Detect which cell encompasses the target text, then output its (x, y) center coordinate. 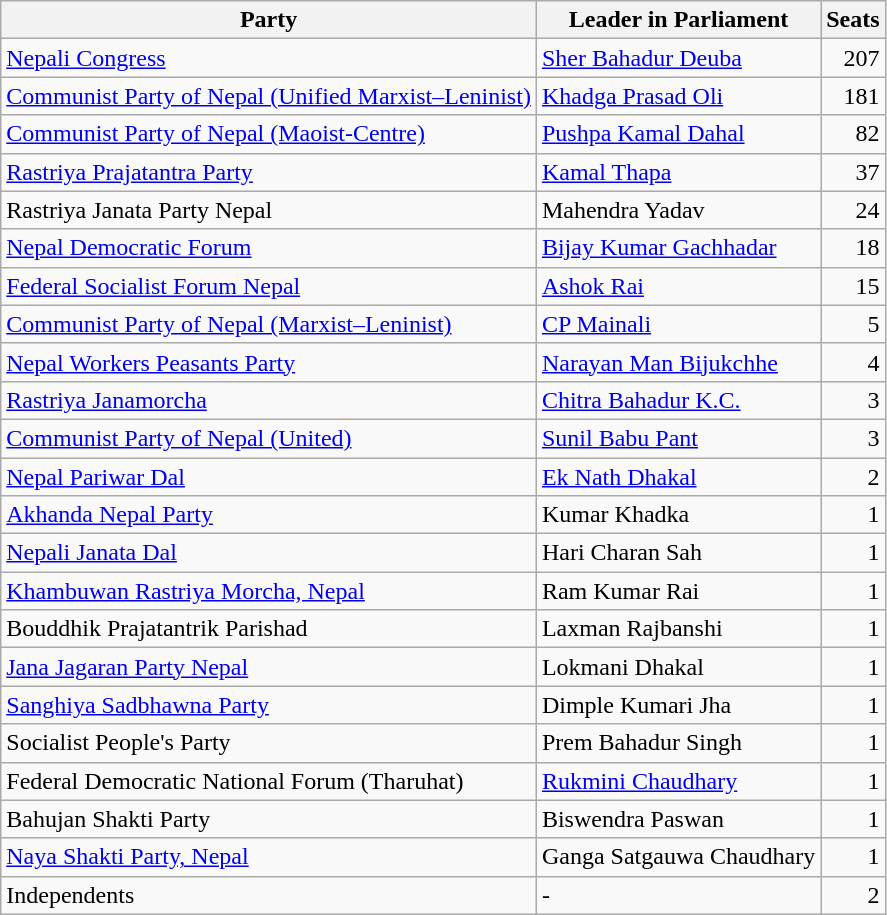
Nepal Pariwar Dal (269, 477)
Naya Shakti Party, Nepal (269, 857)
Bouddhik Prajatantrik Parishad (269, 629)
Leader in Parliament (678, 20)
Laxman Rajbanshi (678, 629)
Party (269, 20)
Communist Party of Nepal (United) (269, 438)
Prem Bahadur Singh (678, 743)
Hari Charan Sah (678, 553)
Khadga Prasad Oli (678, 96)
82 (853, 134)
Pushpa Kamal Dahal (678, 134)
Jana Jagaran Party Nepal (269, 667)
Kamal Thapa (678, 172)
Socialist People's Party (269, 743)
Rastriya Janamorcha (269, 400)
Lokmani Dhakal (678, 667)
Dimple Kumari Jha (678, 705)
15 (853, 286)
Rastriya Prajatantra Party (269, 172)
Narayan Man Bijukchhe (678, 362)
Bijay Kumar Gachhadar (678, 248)
Communist Party of Nepal (Maoist-Centre) (269, 134)
Nepali Janata Dal (269, 553)
Seats (853, 20)
Rastriya Janata Party Nepal (269, 210)
Independents (269, 895)
Mahendra Yadav (678, 210)
Nepal Democratic Forum (269, 248)
Sher Bahadur Deuba (678, 58)
Kumar Khadka (678, 515)
Ganga Satgauwa Chaudhary (678, 857)
5 (853, 324)
Federal Democratic National Forum (Tharuhat) (269, 781)
Bahujan Shakti Party (269, 819)
37 (853, 172)
Sanghiya Sadbhawna Party (269, 705)
Biswendra Paswan (678, 819)
Nepali Congress (269, 58)
24 (853, 210)
Khambuwan Rastriya Morcha, Nepal (269, 591)
207 (853, 58)
4 (853, 362)
Federal Socialist Forum Nepal (269, 286)
Rukmini Chaudhary (678, 781)
18 (853, 248)
Ek Nath Dhakal (678, 477)
Ram Kumar Rai (678, 591)
CP Mainali (678, 324)
Sunil Babu Pant (678, 438)
Chitra Bahadur K.C. (678, 400)
Nepal Workers Peasants Party (269, 362)
- (678, 895)
Communist Party of Nepal (Marxist–Leninist) (269, 324)
Communist Party of Nepal (Unified Marxist–Leninist) (269, 96)
181 (853, 96)
Akhanda Nepal Party (269, 515)
Ashok Rai (678, 286)
